Scan for the cell matching the given text and deliver its [X, Y] coordinate at center. 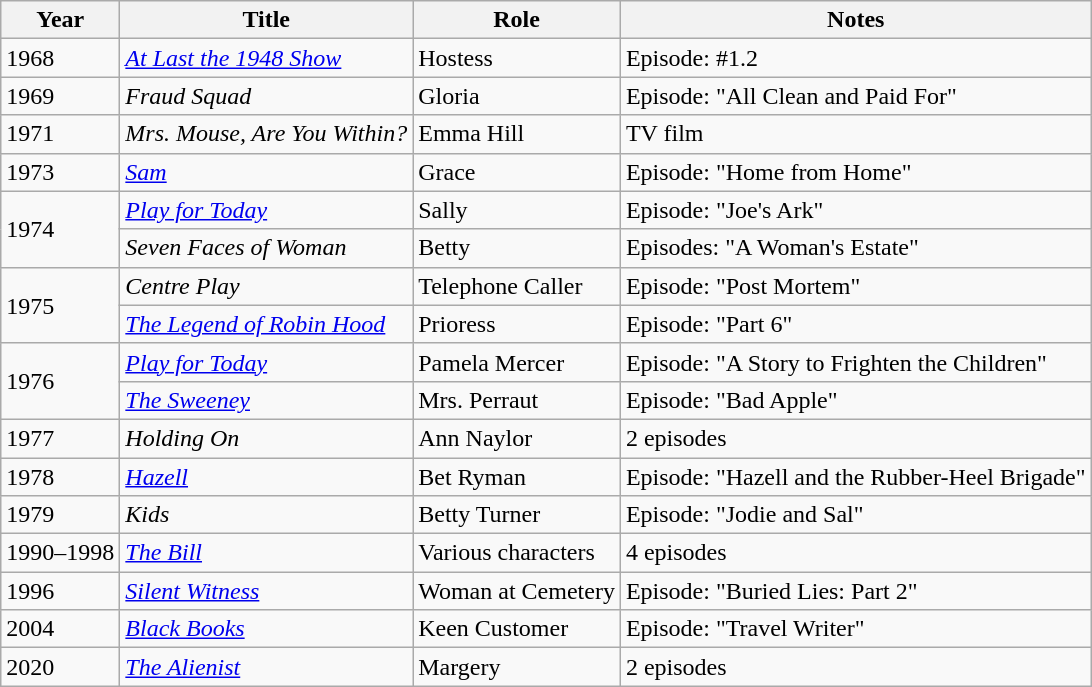
Title [266, 20]
Episode: "A Story to Frighten the Children" [856, 362]
Silent Witness [266, 591]
1975 [60, 305]
The Legend of Robin Hood [266, 324]
TV film [856, 134]
Notes [856, 20]
Holding On [266, 438]
Kids [266, 515]
1973 [60, 172]
Margery [517, 667]
The Alienist [266, 667]
Keen Customer [517, 629]
At Last the 1948 Show [266, 58]
Prioress [517, 324]
1990–1998 [60, 553]
Episode: "Joe's Ark" [856, 210]
Fraud Squad [266, 96]
Episode: "Travel Writer" [856, 629]
Mrs. Mouse, Are You Within? [266, 134]
Episode: "Hazell and the Rubber-Heel Brigade" [856, 477]
Episode: "Part 6" [856, 324]
1974 [60, 229]
Betty Turner [517, 515]
1996 [60, 591]
4 episodes [856, 553]
Black Books [266, 629]
Various characters [517, 553]
Pamela Mercer [517, 362]
Seven Faces of Woman [266, 248]
Episode: "Post Mortem" [856, 286]
1971 [60, 134]
2020 [60, 667]
Episode: #1.2 [856, 58]
The Sweeney [266, 400]
Year [60, 20]
Hazell [266, 477]
The Bill [266, 553]
1969 [60, 96]
Episode: "Bad Apple" [856, 400]
1976 [60, 381]
Episode: "Home from Home" [856, 172]
Grace [517, 172]
Role [517, 20]
Episode: "Jodie and Sal" [856, 515]
Sam [266, 172]
Mrs. Perraut [517, 400]
Ann Naylor [517, 438]
Bet Ryman [517, 477]
Emma Hill [517, 134]
Episode: "All Clean and Paid For" [856, 96]
Episode: "Buried Lies: Part 2" [856, 591]
Gloria [517, 96]
Telephone Caller [517, 286]
Hostess [517, 58]
Sally [517, 210]
Betty [517, 248]
1979 [60, 515]
1978 [60, 477]
2004 [60, 629]
1977 [60, 438]
Episodes: "A Woman's Estate" [856, 248]
Centre Play [266, 286]
Woman at Cemetery [517, 591]
1968 [60, 58]
